Find where the given text appears and provide that cell's center as [x, y] coordinate. 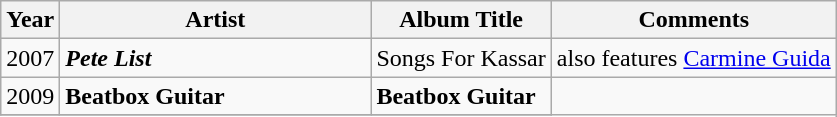
2007 [30, 58]
Year [30, 20]
Artist [216, 20]
Comments [694, 20]
Pete List [216, 58]
also features Carmine Guida [694, 58]
2009 [30, 96]
Songs For Kassar [461, 58]
Album Title [461, 20]
